From the cell containing the given text, extract its center point as [X, Y] coordinate. 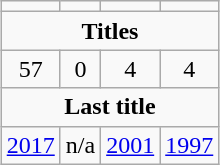
n/a [80, 145]
1997 [190, 145]
2001 [130, 145]
0 [80, 69]
Last title [110, 107]
Titles [110, 31]
57 [30, 69]
2017 [30, 145]
